Pinpoint the cell where the given text exists, returning its (X, Y) midpoint coordinate. 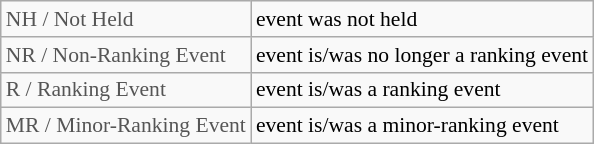
event is/was a minor-ranking event (422, 126)
event was not held (422, 19)
NR / Non-Ranking Event (126, 55)
event is/was a ranking event (422, 90)
MR / Minor-Ranking Event (126, 126)
R / Ranking Event (126, 90)
event is/was no longer a ranking event (422, 55)
NH / Not Held (126, 19)
